Detect which cell encompasses the target text, then output its (X, Y) center coordinate. 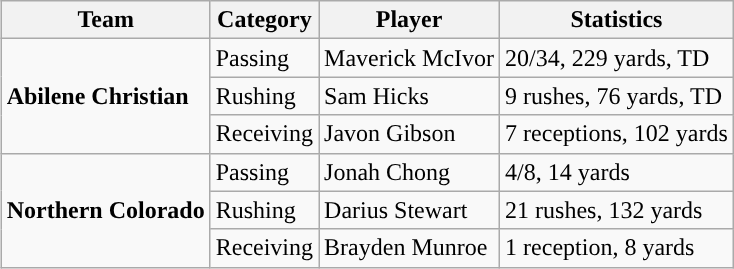
Team (106, 20)
Player (410, 20)
Jonah Chong (410, 172)
4/8, 14 yards (617, 172)
9 rushes, 76 yards, TD (617, 96)
Darius Stewart (410, 210)
21 rushes, 132 yards (617, 210)
Statistics (617, 20)
Category (264, 20)
7 receptions, 102 yards (617, 134)
Brayden Munroe (410, 248)
20/34, 229 yards, TD (617, 58)
Abilene Christian (106, 96)
Northern Colorado (106, 210)
Maverick McIvor (410, 58)
Sam Hicks (410, 96)
Javon Gibson (410, 134)
1 reception, 8 yards (617, 248)
